Return (x, y) of the center of cell containing provided text 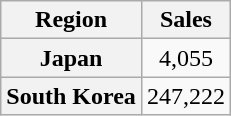
Sales (186, 20)
Region (72, 20)
Japan (72, 58)
4,055 (186, 58)
South Korea (72, 96)
247,222 (186, 96)
